Identify which cell holds the provided text, then report its (x, y) central coordinate. 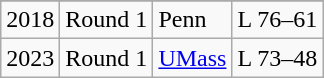
L 73–48 (278, 58)
2023 (30, 58)
UMass (192, 58)
Penn (192, 20)
2018 (30, 20)
L 76–61 (278, 20)
